Identify which cell holds the provided text, then report its (x, y) central coordinate. 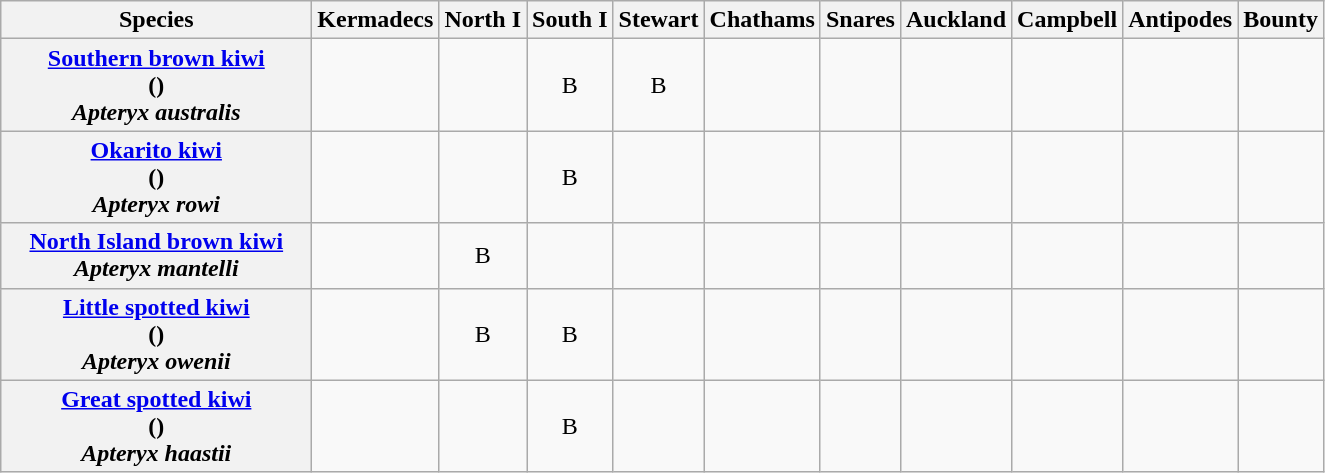
Bounty (1281, 20)
Snares (860, 20)
South I (570, 20)
Kermadecs (376, 20)
North Island brown kiwiApteryx mantelli (156, 256)
Antipodes (1180, 20)
Campbell (1068, 20)
Okarito kiwi()Apteryx rowi (156, 177)
North I (483, 20)
Species (156, 20)
Great spotted kiwi()Apteryx haastii (156, 426)
Little spotted kiwi()Apteryx owenii (156, 334)
Southern brown kiwi()Apteryx australis (156, 85)
Stewart (658, 20)
Auckland (956, 20)
Chathams (762, 20)
